Capture the cell that displays the provided text and extract its [X, Y] central coordinate. 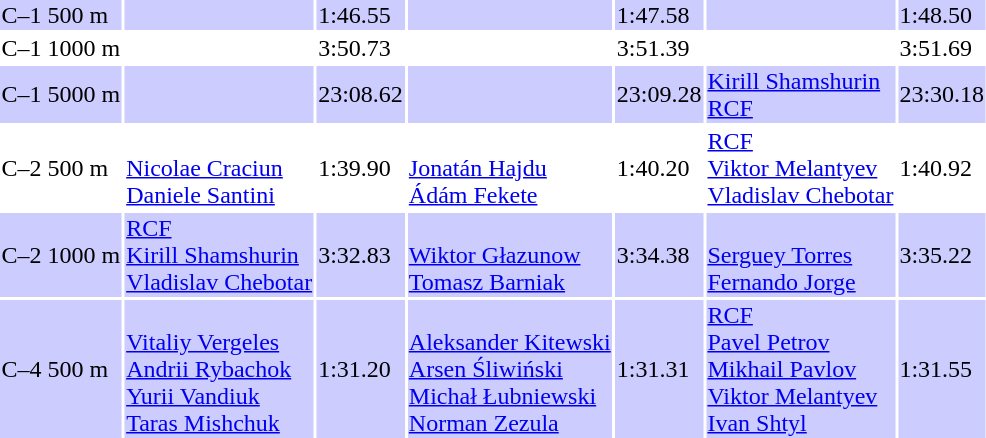
C–4 500 m [61, 369]
1:46.55 [361, 15]
23:09.28 [659, 94]
3:51.69 [942, 48]
1:40.20 [659, 168]
1:31.55 [942, 369]
Aleksander KitewskiArsen ŚliwińskiMichał ŁubniewskiNorman Zezula [510, 369]
Jonatán HajduÁdám Fekete [510, 168]
C–1 500 m [61, 15]
RCFKirill ShamshurinVladislav Chebotar [220, 255]
3:51.39 [659, 48]
Kirill Shamshurin RCF [800, 94]
C–1 5000 m [61, 94]
1:40.92 [942, 168]
3:35.22 [942, 255]
1:31.20 [361, 369]
C–2 1000 m [61, 255]
1:47.58 [659, 15]
3:32.83 [361, 255]
C–2 500 m [61, 168]
RCFPavel PetrovMikhail PavlovViktor MelantyevIvan Shtyl [800, 369]
23:30.18 [942, 94]
C–1 1000 m [61, 48]
1:39.90 [361, 168]
3:50.73 [361, 48]
Serguey TorresFernando Jorge [800, 255]
Nicolae CraciunDaniele Santini [220, 168]
3:34.38 [659, 255]
Vitaliy VergelesAndrii RybachokYurii VandiukTaras Mishchuk [220, 369]
RCFViktor MelantyevVladislav Chebotar [800, 168]
Wiktor GłazunowTomasz Barniak [510, 255]
1:48.50 [942, 15]
1:31.31 [659, 369]
23:08.62 [361, 94]
